Detect which cell encompasses the target text, then output its (X, Y) center coordinate. 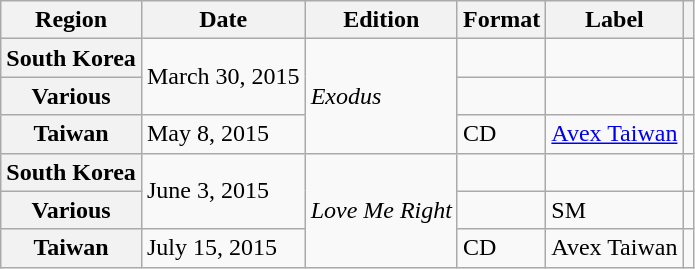
June 3, 2015 (223, 191)
July 15, 2015 (223, 248)
Date (223, 20)
Label (614, 20)
March 30, 2015 (223, 77)
Edition (381, 20)
Region (72, 20)
Love Me Right (381, 210)
May 8, 2015 (223, 134)
SM (614, 210)
Exodus (381, 96)
Format (501, 20)
